For the text-containing cell, return its midpoint in (X, Y) coordinate format. 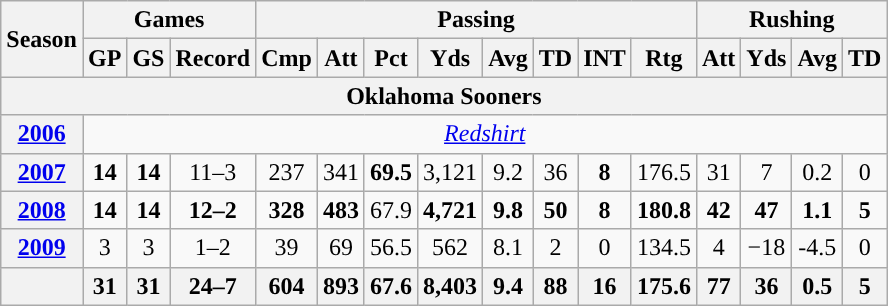
67.6 (390, 286)
GS (148, 58)
9.8 (508, 210)
175.6 (664, 286)
Pct (390, 58)
3,121 (450, 172)
2 (555, 248)
134.5 (664, 248)
Games (168, 20)
1.1 (818, 210)
39 (287, 248)
INT (605, 58)
341 (340, 172)
Passing (476, 20)
4,721 (450, 210)
8.1 (508, 248)
42 (718, 210)
2006 (42, 134)
0.2 (818, 172)
GP (104, 58)
Rtg (664, 58)
180.8 (664, 210)
47 (766, 210)
69 (340, 248)
4 (718, 248)
16 (605, 286)
50 (555, 210)
8,403 (450, 286)
Rushing (792, 20)
893 (340, 286)
2009 (42, 248)
Record (213, 58)
Oklahoma Sooners (444, 96)
−18 (766, 248)
Season (42, 39)
Cmp (287, 58)
2007 (42, 172)
69.5 (390, 172)
12–2 (213, 210)
237 (287, 172)
604 (287, 286)
Redshirt (484, 134)
328 (287, 210)
56.5 (390, 248)
1–2 (213, 248)
7 (766, 172)
67.9 (390, 210)
9.2 (508, 172)
-4.5 (818, 248)
9.4 (508, 286)
562 (450, 248)
0.5 (818, 286)
483 (340, 210)
11–3 (213, 172)
24–7 (213, 286)
2008 (42, 210)
88 (555, 286)
77 (718, 286)
176.5 (664, 172)
